Return (x, y) of the center of cell containing provided text 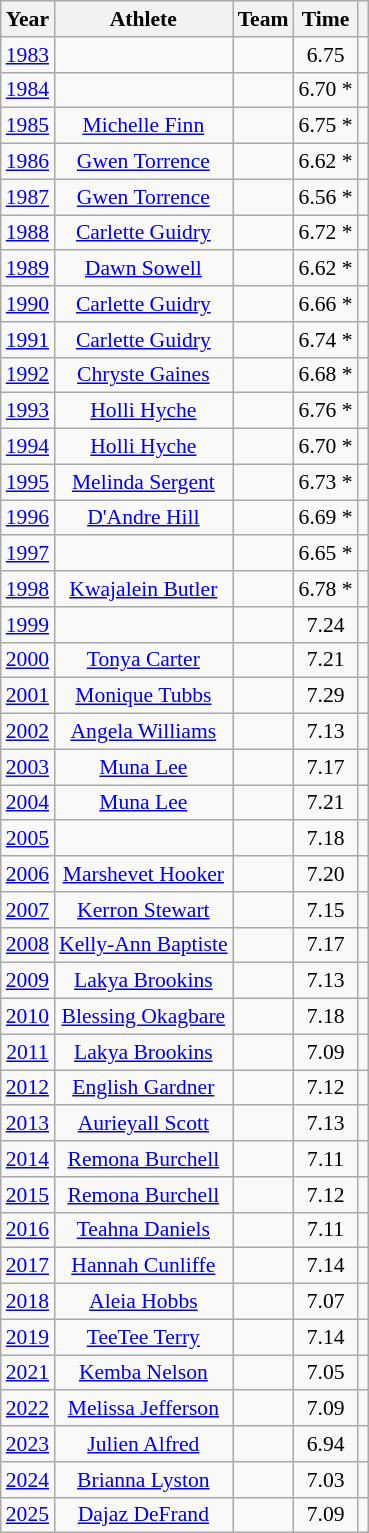
Year (28, 19)
Kemba Nelson (144, 1373)
7.05 (326, 1373)
Kwajalein Butler (144, 589)
2011 (28, 1052)
1995 (28, 482)
6.65 * (326, 554)
7.29 (326, 696)
2023 (28, 1444)
1996 (28, 518)
TeeTee Terry (144, 1337)
2004 (28, 803)
6.74 * (326, 340)
D'Andre Hill (144, 518)
Julien Alfred (144, 1444)
Team (264, 19)
1994 (28, 447)
2021 (28, 1373)
6.76 * (326, 411)
2019 (28, 1337)
2001 (28, 696)
Hannah Cunliffe (144, 1266)
1998 (28, 589)
1999 (28, 625)
Angela Williams (144, 732)
Tonya Carter (144, 660)
1997 (28, 554)
2012 (28, 1088)
1986 (28, 162)
1987 (28, 197)
1985 (28, 126)
Kerron Stewart (144, 910)
2000 (28, 660)
2014 (28, 1159)
Dajaz DeFrand (144, 1515)
Athlete (144, 19)
2017 (28, 1266)
6.56 * (326, 197)
English Gardner (144, 1088)
7.07 (326, 1302)
Melissa Jefferson (144, 1409)
2008 (28, 945)
6.66 * (326, 304)
1984 (28, 90)
7.15 (326, 910)
2013 (28, 1124)
1991 (28, 340)
2005 (28, 839)
Aleia Hobbs (144, 1302)
1989 (28, 269)
6.72 * (326, 233)
2010 (28, 1017)
Blessing Okagbare (144, 1017)
6.69 * (326, 518)
6.75 * (326, 126)
2002 (28, 732)
2016 (28, 1230)
6.68 * (326, 375)
1990 (28, 304)
Time (326, 19)
7.24 (326, 625)
6.78 * (326, 589)
Michelle Finn (144, 126)
2022 (28, 1409)
Dawn Sowell (144, 269)
2025 (28, 1515)
Brianna Lyston (144, 1480)
Marshevet Hooker (144, 874)
Teahna Daniels (144, 1230)
7.03 (326, 1480)
1992 (28, 375)
Chryste Gaines (144, 375)
Monique Tubbs (144, 696)
6.75 (326, 55)
6.73 * (326, 482)
7.20 (326, 874)
1988 (28, 233)
2024 (28, 1480)
1993 (28, 411)
Kelly-Ann Baptiste (144, 945)
2009 (28, 981)
2018 (28, 1302)
Aurieyall Scott (144, 1124)
6.94 (326, 1444)
2006 (28, 874)
1983 (28, 55)
2003 (28, 767)
2007 (28, 910)
2015 (28, 1195)
Melinda Sergent (144, 482)
